Return the [X, Y] coordinate for the center point of the cell that contains the specified text.  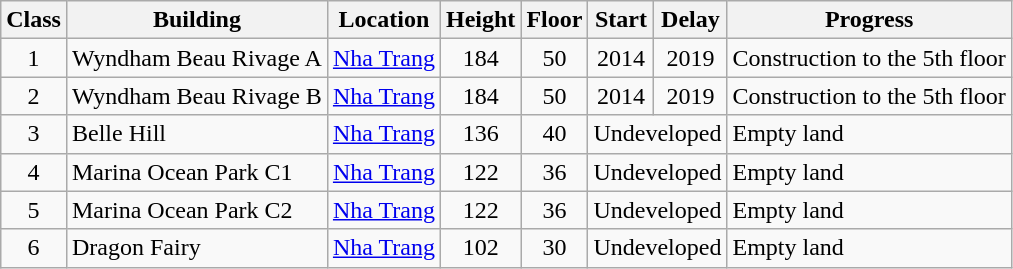
2 [34, 96]
Dragon Fairy [196, 248]
1 [34, 58]
30 [554, 248]
Delay [690, 20]
Belle Hill [196, 134]
Class [34, 20]
Wyndham Beau Rivage B [196, 96]
Marina Ocean Park C2 [196, 210]
Wyndham Beau Rivage A [196, 58]
Start [621, 20]
Building [196, 20]
4 [34, 172]
Height [480, 20]
Location [384, 20]
102 [480, 248]
40 [554, 134]
Progress [869, 20]
5 [34, 210]
136 [480, 134]
Marina Ocean Park C1 [196, 172]
Floor [554, 20]
3 [34, 134]
6 [34, 248]
